Locate the cell with the specified text and output its [x, y] center coordinate. 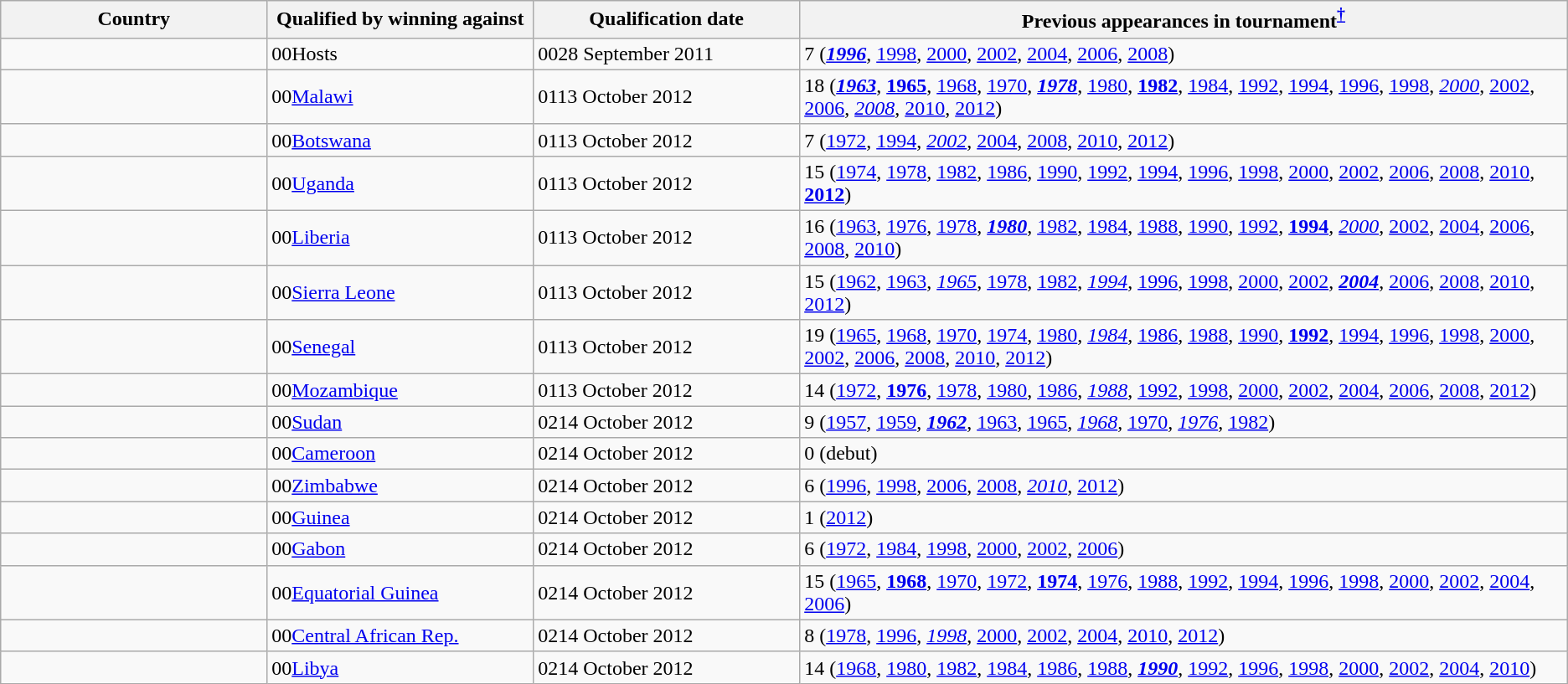
16 (1963, 1976, 1978, 1980, 1982, 1984, 1988, 1990, 1992, 1994, 2000, 2002, 2004, 2006, 2008, 2010) [1184, 238]
0028 September 2011 [667, 54]
00Malawi [400, 97]
Country [134, 20]
00Gabon [400, 549]
Qualification date [667, 20]
1 (2012) [1184, 517]
Previous appearances in tournament† [1184, 20]
15 (1962, 1963, 1965, 1978, 1982, 1994, 1996, 1998, 2000, 2002, 2004, 2006, 2008, 2010, 2012) [1184, 293]
18 (1963, 1965, 1968, 1970, 1978, 1980, 1982, 1984, 1992, 1994, 1996, 1998, 2000, 2002, 2006, 2008, 2010, 2012) [1184, 97]
00Hosts [400, 54]
00Cameroon [400, 454]
00Equatorial Guinea [400, 593]
00Guinea [400, 517]
00Liberia [400, 238]
00Libya [400, 667]
9 (1957, 1959, 1962, 1963, 1965, 1968, 1970, 1976, 1982) [1184, 422]
7 (1972, 1994, 2002, 2004, 2008, 2010, 2012) [1184, 140]
0 (debut) [1184, 454]
00Botswana [400, 140]
00Zimbabwe [400, 486]
00Uganda [400, 183]
00Central African Rep. [400, 635]
15 (1965, 1968, 1970, 1972, 1974, 1976, 1988, 1992, 1994, 1996, 1998, 2000, 2002, 2004, 2006) [1184, 593]
00Mozambique [400, 390]
00Sierra Leone [400, 293]
15 (1974, 1978, 1982, 1986, 1990, 1992, 1994, 1996, 1998, 2000, 2002, 2006, 2008, 2010, 2012) [1184, 183]
14 (1968, 1980, 1982, 1984, 1986, 1988, 1990, 1992, 1996, 1998, 2000, 2002, 2004, 2010) [1184, 667]
00Senegal [400, 347]
19 (1965, 1968, 1970, 1974, 1980, 1984, 1986, 1988, 1990, 1992, 1994, 1996, 1998, 2000, 2002, 2006, 2008, 2010, 2012) [1184, 347]
6 (1972, 1984, 1998, 2000, 2002, 2006) [1184, 549]
00Sudan [400, 422]
6 (1996, 1998, 2006, 2008, 2010, 2012) [1184, 486]
Qualified by winning against [400, 20]
8 (1978, 1996, 1998, 2000, 2002, 2004, 2010, 2012) [1184, 635]
14 (1972, 1976, 1978, 1980, 1986, 1988, 1992, 1998, 2000, 2002, 2004, 2006, 2008, 2012) [1184, 390]
7 (1996, 1998, 2000, 2002, 2004, 2006, 2008) [1184, 54]
